Search for the cell housing the specified text and yield its (x, y) center coordinate. 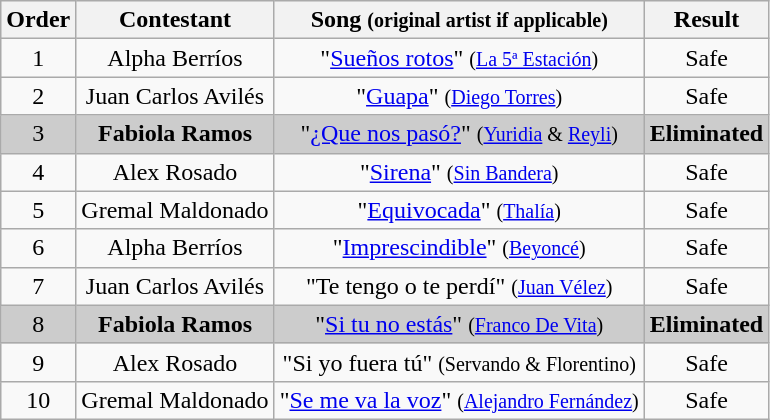
1 (38, 58)
"¿Que nos pasó?" (Yuridia & Reyli) (459, 134)
"Sueños rotos" (La 5ª Estación) (459, 58)
Order (38, 20)
Song (original artist if applicable) (459, 20)
"Se me va la voz" (Alejandro Fernández) (459, 400)
10 (38, 400)
6 (38, 248)
"Guapa" (Diego Torres) (459, 96)
5 (38, 210)
8 (38, 324)
"Si yo fuera tú" (Servando & Florentino) (459, 362)
"Equivocada" (Thalía) (459, 210)
"Sirena" (Sin Bandera) (459, 172)
Result (706, 20)
2 (38, 96)
"Si tu no estás" (Franco De Vita) (459, 324)
7 (38, 286)
"Imprescindible" (Beyoncé) (459, 248)
9 (38, 362)
4 (38, 172)
"Te tengo o te perdí" (Juan Vélez) (459, 286)
Contestant (175, 20)
3 (38, 134)
